Detect which cell encompasses the target text, then output its [x, y] center coordinate. 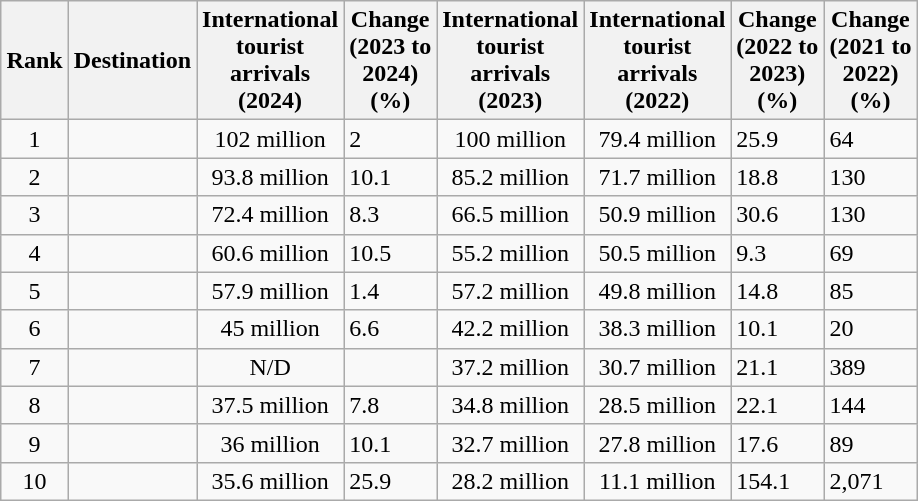
9.3 [778, 253]
Rank [34, 60]
37.5 million [270, 405]
3 [34, 215]
N/D [270, 367]
57.2 million [510, 291]
60.6 million [270, 253]
50.5 million [658, 253]
International tourist arrivals (2024) [270, 60]
71.7 million [658, 177]
22.1 [778, 405]
79.4 million [658, 139]
36 million [270, 443]
72.4 million [270, 215]
Destination [132, 60]
100 million [510, 139]
4 [34, 253]
34.8 million [510, 405]
49.8 million [658, 291]
102 million [270, 139]
International tourist arrivals (2023) [510, 60]
30.7 million [658, 367]
85 [870, 291]
8 [34, 405]
21.1 [778, 367]
7 [34, 367]
89 [870, 443]
10.5 [390, 253]
Change (2022 to 2023) (%) [778, 60]
9 [34, 443]
389 [870, 367]
38.3 million [658, 329]
18.8 [778, 177]
42.2 million [510, 329]
1 [34, 139]
30.6 [778, 215]
6 [34, 329]
28.2 million [510, 481]
Change (2021 to 2022) (%) [870, 60]
17.6 [778, 443]
144 [870, 405]
Change (2023 to 2024) (%) [390, 60]
8.3 [390, 215]
50.9 million [658, 215]
55.2 million [510, 253]
69 [870, 253]
14.8 [778, 291]
37.2 million [510, 367]
66.5 million [510, 215]
International tourist arrivals (2022) [658, 60]
154.1 [778, 481]
32.7 million [510, 443]
2,071 [870, 481]
10 [34, 481]
93.8 million [270, 177]
57.9 million [270, 291]
35.6 million [270, 481]
20 [870, 329]
5 [34, 291]
85.2 million [510, 177]
1.4 [390, 291]
6.6 [390, 329]
27.8 million [658, 443]
28.5 million [658, 405]
45 million [270, 329]
64 [870, 139]
7.8 [390, 405]
11.1 million [658, 481]
